Return the [X, Y] coordinate for the center point of the cell that contains the specified text.  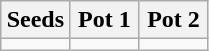
Pot 1 [104, 20]
Pot 2 [174, 20]
Seeds [36, 20]
